Capture the cell that displays the provided text and extract its (x, y) central coordinate. 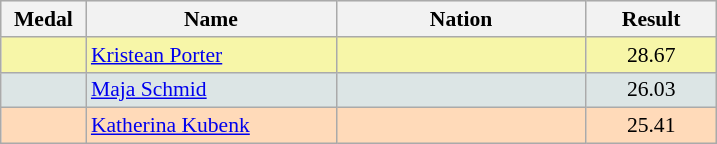
Maja Schmid (211, 90)
Katherina Kubenk (211, 126)
26.03 (651, 90)
25.41 (651, 126)
Medal (44, 19)
Name (211, 19)
28.67 (651, 55)
Result (651, 19)
Nation (461, 19)
Kristean Porter (211, 55)
